Provide the [x, y] coordinate of the cell's center where the given text is located.  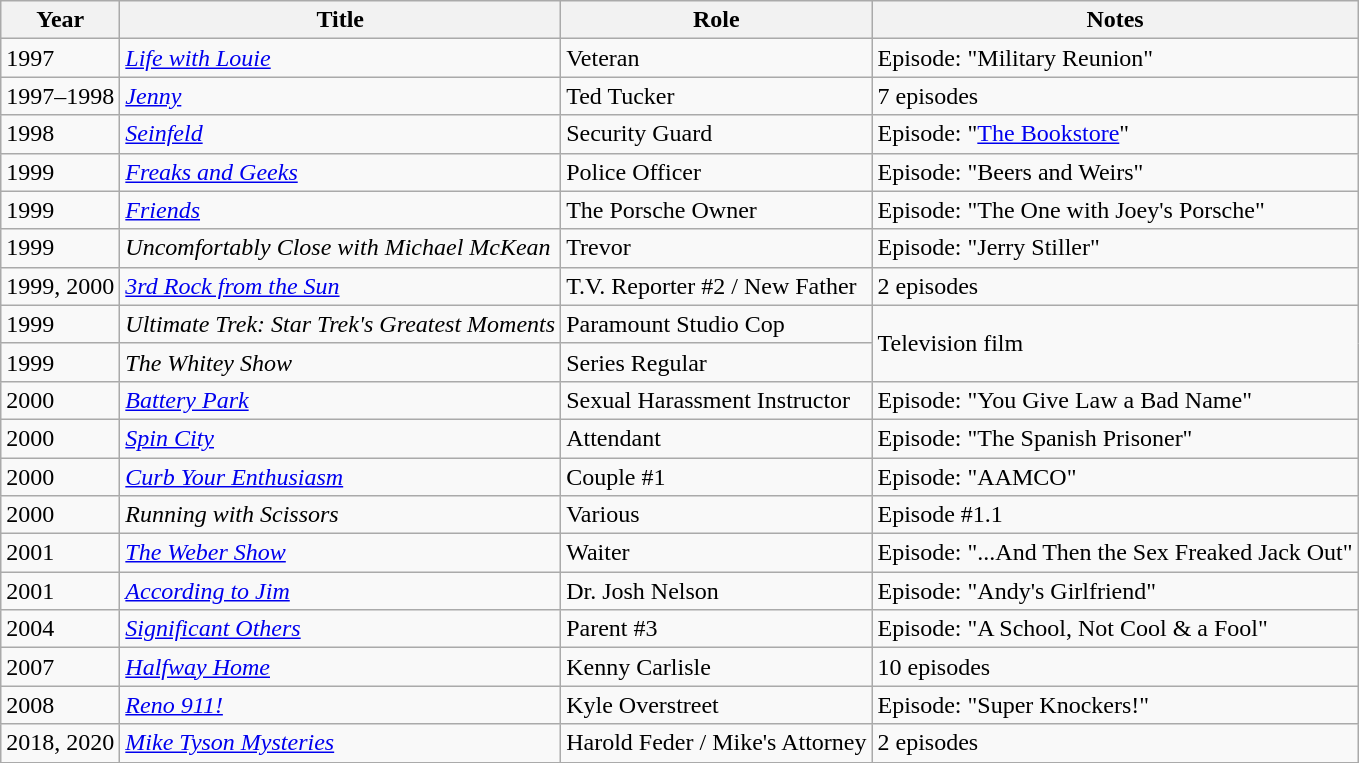
Friends [340, 210]
Episode: "Military Reunion" [1115, 58]
Police Officer [716, 172]
Episode: "You Give Law a Bad Name" [1115, 400]
Couple #1 [716, 477]
Attendant [716, 438]
Paramount Studio Cop [716, 324]
Episode: "The Spanish Prisoner" [1115, 438]
Mike Tyson Mysteries [340, 743]
2008 [60, 705]
Series Regular [716, 362]
Episode: "Super Knockers!" [1115, 705]
2004 [60, 629]
Uncomfortably Close with Michael McKean [340, 248]
Running with Scissors [340, 515]
Television film [1115, 343]
Dr. Josh Nelson [716, 591]
Title [340, 20]
Jenny [340, 96]
2018, 2020 [60, 743]
Seinfeld [340, 134]
Episode: "Andy's Girlfriend" [1115, 591]
Life with Louie [340, 58]
Battery Park [340, 400]
Episode: "The One with Joey's Porsche" [1115, 210]
Spin City [340, 438]
Ultimate Trek: Star Trek's Greatest Moments [340, 324]
Ted Tucker [716, 96]
Waiter [716, 553]
Episode: "Jerry Stiller" [1115, 248]
Halfway Home [340, 667]
2007 [60, 667]
Year [60, 20]
Security Guard [716, 134]
Kyle Overstreet [716, 705]
1997–1998 [60, 96]
1998 [60, 134]
1999, 2000 [60, 286]
The Porsche Owner [716, 210]
Sexual Harassment Instructor [716, 400]
Curb Your Enthusiasm [340, 477]
Various [716, 515]
Trevor [716, 248]
1997 [60, 58]
Significant Others [340, 629]
Episode: "AAMCO" [1115, 477]
Kenny Carlisle [716, 667]
Notes [1115, 20]
The Whitey Show [340, 362]
Episode: "The Bookstore" [1115, 134]
Veteran [716, 58]
Reno 911! [340, 705]
According to Jim [340, 591]
Freaks and Geeks [340, 172]
10 episodes [1115, 667]
3rd Rock from the Sun [340, 286]
Role [716, 20]
7 episodes [1115, 96]
Episode: "...And Then the Sex Freaked Jack Out" [1115, 553]
The Weber Show [340, 553]
Harold Feder / Mike's Attorney [716, 743]
Episode #1.1 [1115, 515]
T.V. Reporter #2 / New Father [716, 286]
Parent #3 [716, 629]
Episode: "Beers and Weirs" [1115, 172]
Episode: "A School, Not Cool & a Fool" [1115, 629]
